Determine the [x, y] coordinate at the center of the cell enclosing the given text.  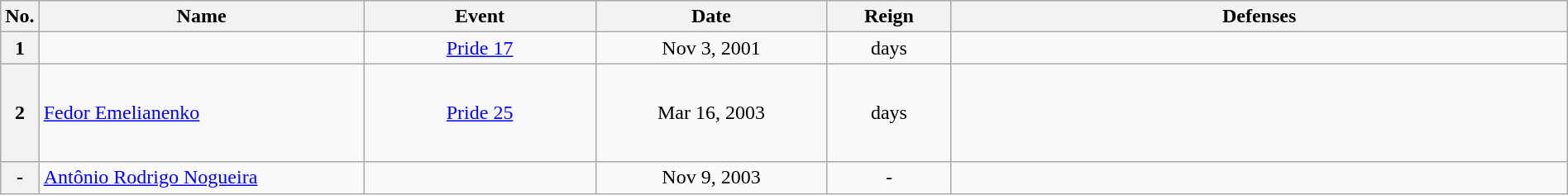
Fedor Emelianenko [202, 112]
Event [480, 17]
Nov 9, 2003 [711, 178]
Mar 16, 2003 [711, 112]
Defenses [1259, 17]
Pride 25 [480, 112]
Antônio Rodrigo Nogueira [202, 178]
2 [20, 112]
Pride 17 [480, 48]
Name [202, 17]
Nov 3, 2001 [711, 48]
Date [711, 17]
No. [20, 17]
Reign [889, 17]
1 [20, 48]
